Output the [X, Y] coordinate of the center of the cell containing the given text.  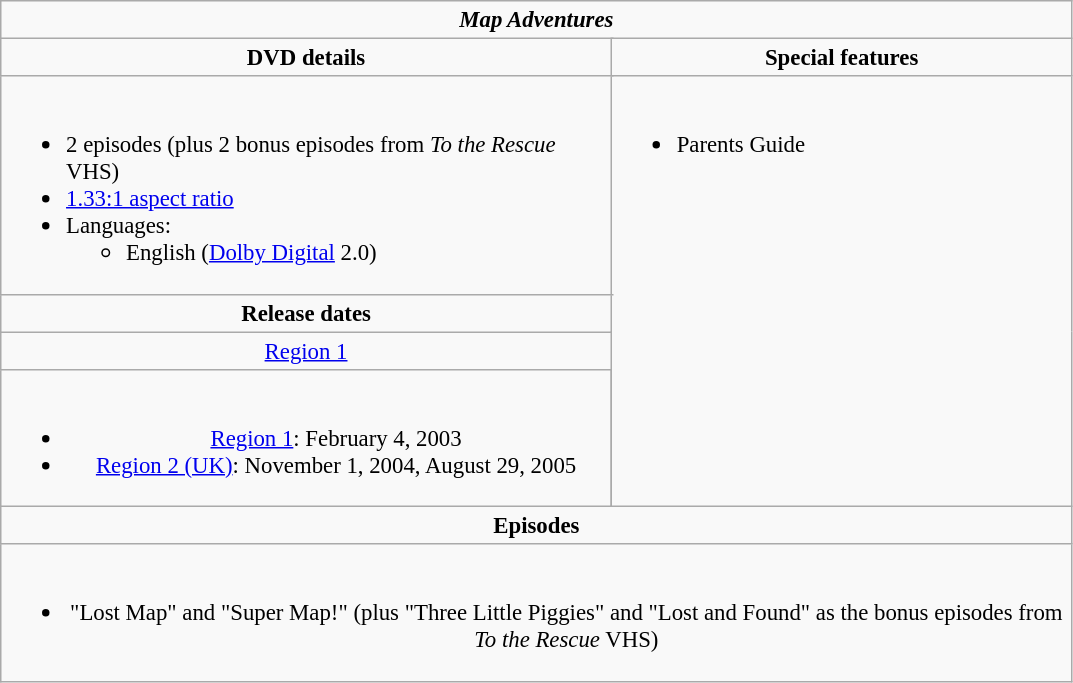
Parents Guide [842, 291]
Map Adventures [536, 20]
DVD details [306, 58]
"Lost Map" and "Super Map!" (plus "Three Little Piggies" and "Lost and Found" as the bonus episodes from To the Rescue VHS) [536, 612]
Region 1 [306, 351]
Region 1: February 4, 2003Region 2 (UK): November 1, 2004, August 29, 2005 [306, 438]
2 episodes (plus 2 bonus episodes from To the Rescue VHS)1.33:1 aspect ratioLanguages:English (Dolby Digital 2.0) [306, 185]
Episodes [536, 526]
Special features [842, 58]
Release dates [306, 313]
